Return (x, y) of the center of cell containing provided text 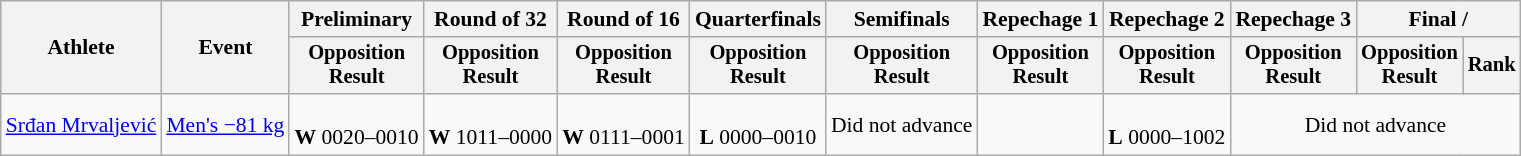
W 0020–0010 (356, 124)
Preliminary (356, 19)
Repechage 3 (1293, 19)
Repechage 1 (1040, 19)
Men's −81 kg (225, 124)
L 0000–0010 (758, 124)
Quarterfinals (758, 19)
Semifinals (902, 19)
Final / (1438, 19)
L 0000–1002 (1166, 124)
Event (225, 48)
Rank (1492, 66)
Round of 16 (624, 19)
Round of 32 (490, 19)
Srđan Mrvaljević (82, 124)
Athlete (82, 48)
Repechage 2 (1166, 19)
W 0111–0001 (624, 124)
W 1011–0000 (490, 124)
